Provide the (X, Y) coordinate of the cell's center where the given text is located.  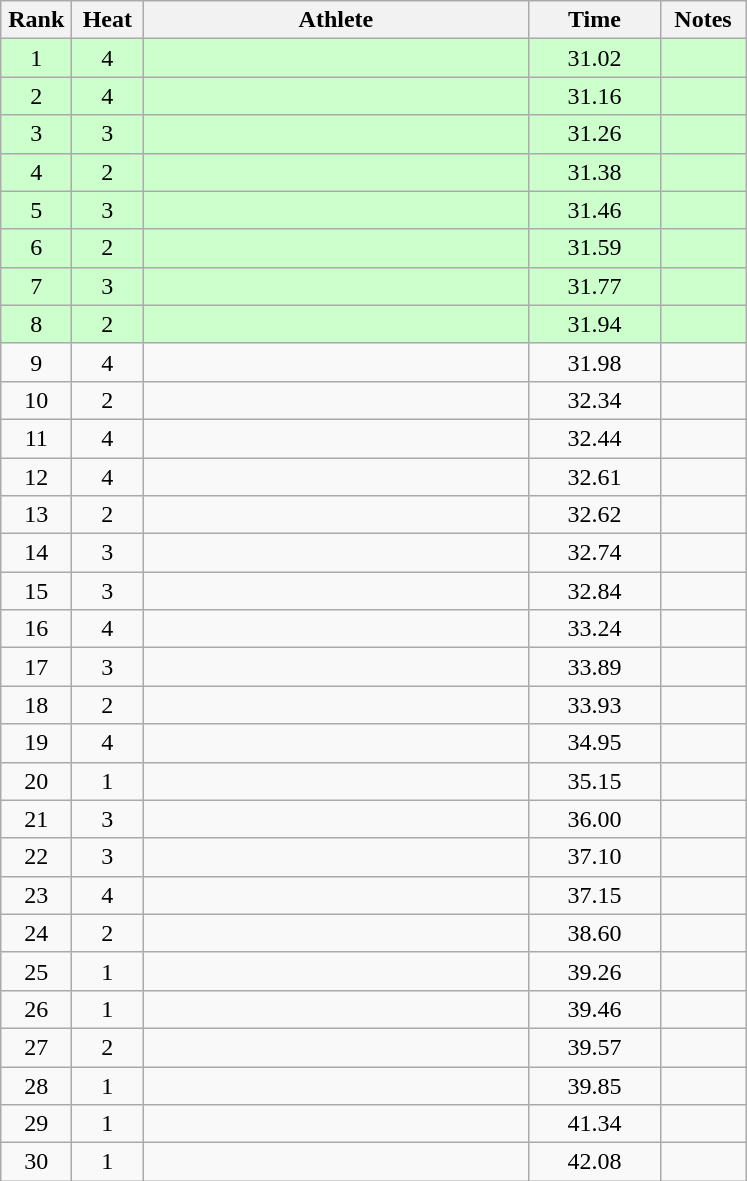
21 (36, 819)
Rank (36, 20)
39.46 (594, 1009)
Heat (108, 20)
24 (36, 933)
Athlete (336, 20)
14 (36, 553)
36.00 (594, 819)
31.77 (594, 286)
32.34 (594, 400)
39.26 (594, 971)
22 (36, 857)
17 (36, 667)
30 (36, 1162)
25 (36, 971)
37.10 (594, 857)
31.26 (594, 134)
34.95 (594, 743)
Notes (703, 20)
29 (36, 1124)
7 (36, 286)
42.08 (594, 1162)
23 (36, 895)
35.15 (594, 781)
31.16 (594, 96)
5 (36, 210)
9 (36, 362)
31.98 (594, 362)
33.93 (594, 705)
37.15 (594, 895)
16 (36, 629)
32.62 (594, 515)
27 (36, 1047)
41.34 (594, 1124)
6 (36, 248)
38.60 (594, 933)
31.46 (594, 210)
12 (36, 477)
31.38 (594, 172)
20 (36, 781)
33.89 (594, 667)
19 (36, 743)
39.57 (594, 1047)
Time (594, 20)
32.74 (594, 553)
18 (36, 705)
32.84 (594, 591)
33.24 (594, 629)
32.44 (594, 438)
15 (36, 591)
26 (36, 1009)
8 (36, 324)
11 (36, 438)
13 (36, 515)
28 (36, 1085)
31.59 (594, 248)
39.85 (594, 1085)
31.94 (594, 324)
32.61 (594, 477)
10 (36, 400)
31.02 (594, 58)
